Search for the cell housing the specified text and yield its (X, Y) center coordinate. 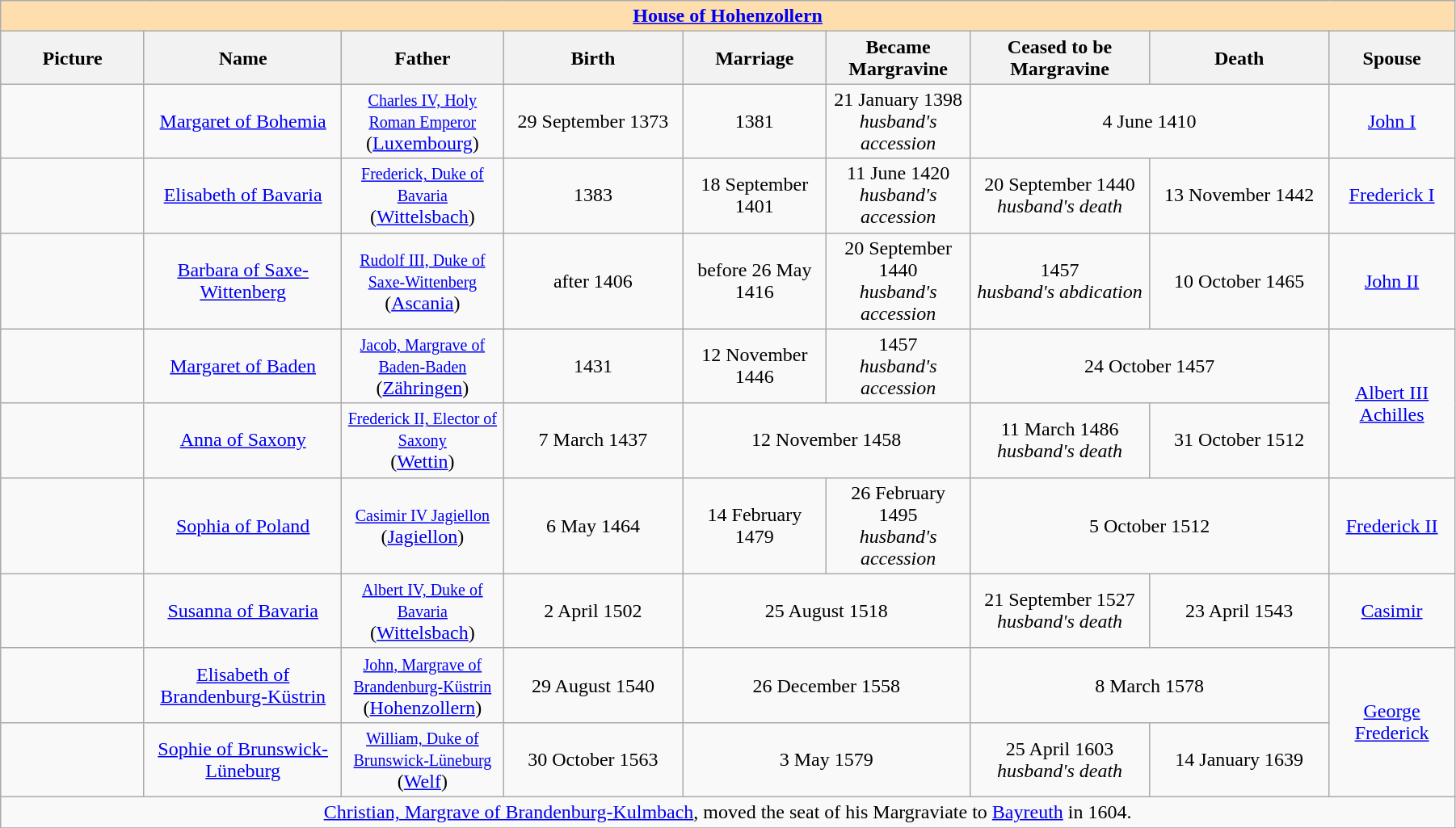
Frederick II (1392, 525)
10 October 1465 (1239, 281)
John I (1392, 121)
Became Margravine (898, 58)
11 June 1420husband's accession (898, 195)
14 February 1479 (755, 525)
Sophia of Poland (242, 525)
29 September 1373 (593, 121)
31 October 1512 (1239, 440)
3 May 1579 (826, 759)
13 November 1442 (1239, 195)
Rudolf III, Duke of Saxe-Wittenberg(Ascania) (423, 281)
Frederick, Duke of Bavaria(Wittelsbach) (423, 195)
Albert IV, Duke of Bavaria(Wittelsbach) (423, 611)
24 October 1457 (1149, 366)
Birth (593, 58)
1431 (593, 366)
Death (1239, 58)
5 October 1512 (1149, 525)
Casimir IV Jagiellon(Jagiellon) (423, 525)
7 March 1437 (593, 440)
Sophie of Brunswick-Lüneburg (242, 759)
30 October 1563 (593, 759)
Marriage (755, 58)
21 January 1398husband's accession (898, 121)
26 February 1495husband's accession (898, 525)
6 May 1464 (593, 525)
20 September 1440husband's accession (898, 281)
Elisabeth of Bavaria (242, 195)
Albert III Achilles (1392, 403)
Frederick I (1392, 195)
Frederick II, Elector of Saxony(Wettin) (423, 440)
12 November 1446 (755, 366)
Name (242, 58)
8 March 1578 (1149, 685)
Father (423, 58)
Picture (73, 58)
John, Margrave of Brandenburg-Küstrin(Hohenzollern) (423, 685)
14 January 1639 (1239, 759)
House of Hohenzollern (728, 16)
1383 (593, 195)
20 September 1440husband's death (1059, 195)
4 June 1410 (1149, 121)
Margaret of Bohemia (242, 121)
George Frederick (1392, 722)
after 1406 (593, 281)
25 April 1603husband's death (1059, 759)
Barbara of Saxe-Wittenberg (242, 281)
William, Duke of Brunswick-Lüneburg(Welf) (423, 759)
Susanna of Bavaria (242, 611)
1457husband's abdication (1059, 281)
Ceased to be Margravine (1059, 58)
23 April 1543 (1239, 611)
26 December 1558 (826, 685)
1457husband's accession (898, 366)
before 26 May 1416 (755, 281)
11 March 1486husband's death (1059, 440)
18 September 1401 (755, 195)
Margaret of Baden (242, 366)
12 November 1458 (826, 440)
Anna of Saxony (242, 440)
1381 (755, 121)
Charles IV, Holy Roman Emperor(Luxembourg) (423, 121)
Christian, Margrave of Brandenburg-Kulmbach, moved the seat of his Margraviate to Bayreuth in 1604. (728, 812)
21 September 1527husband's death (1059, 611)
Spouse (1392, 58)
Casimir (1392, 611)
Jacob, Margrave of Baden-Baden(Zähringen) (423, 366)
25 August 1518 (826, 611)
John II (1392, 281)
Elisabeth of Brandenburg-Küstrin (242, 685)
2 April 1502 (593, 611)
29 August 1540 (593, 685)
